Extract the [x, y] coordinate from the center of the cell holding the provided text.  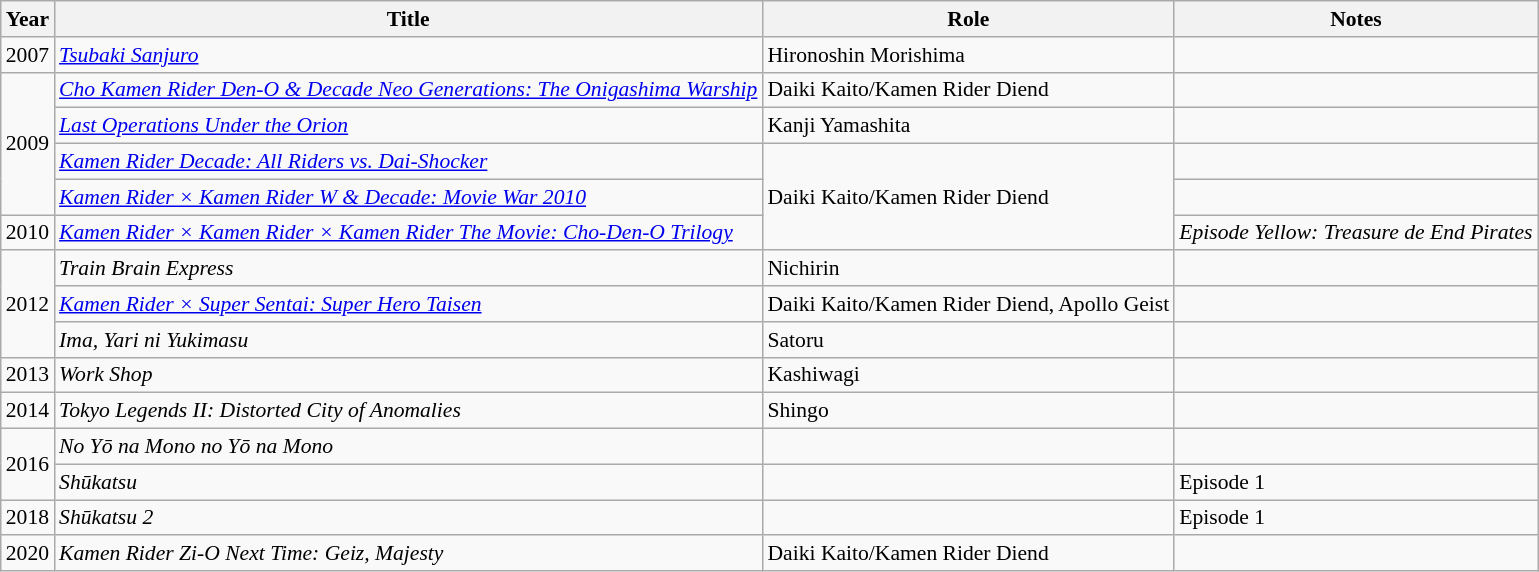
2020 [28, 554]
No Yō na Mono no Yō na Mono [408, 447]
Title [408, 19]
Satoru [968, 340]
Hironoshin Morishima [968, 55]
Role [968, 19]
Ima, Yari ni Yukimasu [408, 340]
Train Brain Express [408, 269]
2013 [28, 375]
Shingo [968, 411]
Tokyo Legends II: Distorted City of Anomalies [408, 411]
2010 [28, 233]
2009 [28, 143]
Kamen Rider × Kamen Rider W & Decade: Movie War 2010 [408, 197]
Work Shop [408, 375]
Last Operations Under the Orion [408, 126]
Kanji Yamashita [968, 126]
Year [28, 19]
Shūkatsu 2 [408, 518]
Kamen Rider × Super Sentai: Super Hero Taisen [408, 304]
Episode Yellow: Treasure de End Pirates [1356, 233]
Cho Kamen Rider Den-O & Decade Neo Generations: The Onigashima Warship [408, 90]
2012 [28, 304]
2016 [28, 464]
Daiki Kaito/Kamen Rider Diend, Apollo Geist [968, 304]
Tsubaki Sanjuro [408, 55]
Kamen Rider Decade: All Riders vs. Dai-Shocker [408, 162]
Notes [1356, 19]
2018 [28, 518]
Nichirin [968, 269]
2007 [28, 55]
Kashiwagi [968, 375]
2014 [28, 411]
Kamen Rider Zi-O Next Time: Geiz, Majesty [408, 554]
Kamen Rider × Kamen Rider × Kamen Rider The Movie: Cho-Den-O Trilogy [408, 233]
Shūkatsu [408, 482]
